Return (x, y) of the center of cell containing provided text 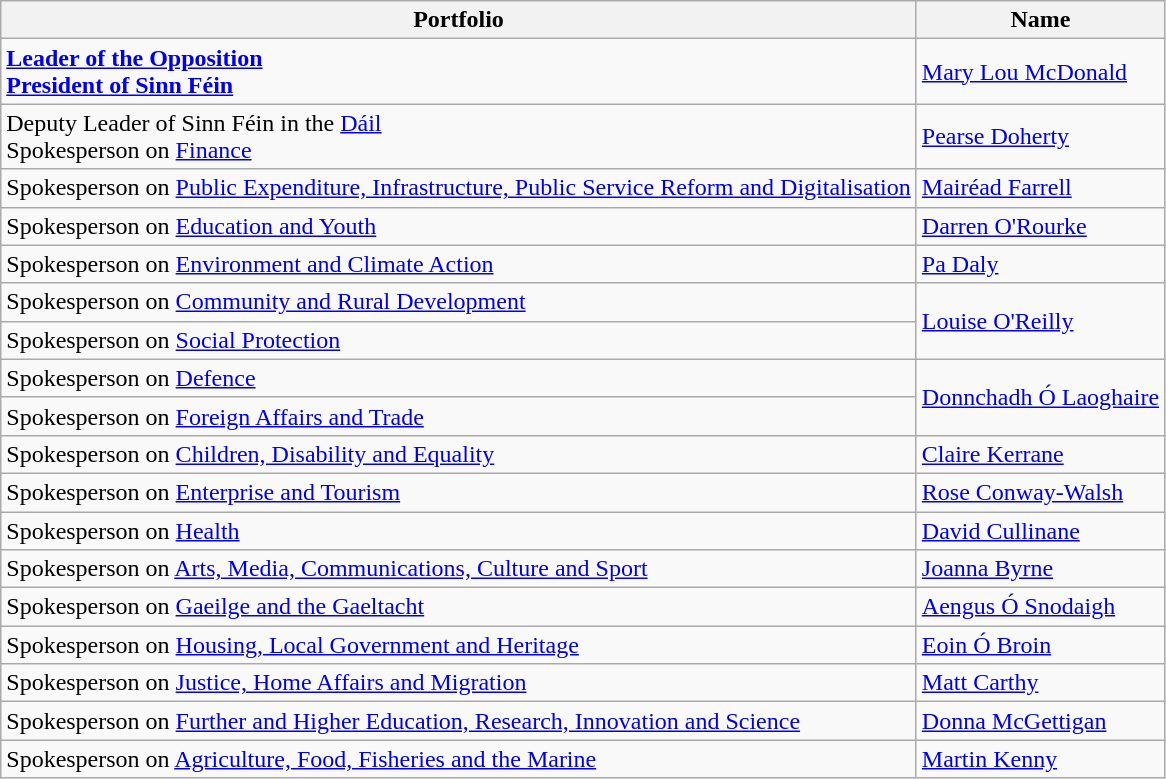
Spokesperson on Social Protection (459, 340)
Deputy Leader of Sinn Féin in the DáilSpokesperson on Finance (459, 136)
Martin Kenny (1040, 759)
Spokesperson on Children, Disability and Equality (459, 454)
Donna McGettigan (1040, 721)
Mairéad Farrell (1040, 188)
Eoin Ó Broin (1040, 645)
Spokesperson on Environment and Climate Action (459, 264)
Spokesperson on Public Expenditure, Infrastructure, Public Service Reform and Digitalisation (459, 188)
Mary Lou McDonald (1040, 72)
Spokesperson on Health (459, 531)
Portfolio (459, 20)
Pearse Doherty (1040, 136)
Spokesperson on Defence (459, 378)
Spokesperson on Gaeilge and the Gaeltacht (459, 607)
Leader of the OppositionPresident of Sinn Féin (459, 72)
Pa Daly (1040, 264)
Spokesperson on Further and Higher Education, Research, Innovation and Science (459, 721)
Claire Kerrane (1040, 454)
Spokesperson on Enterprise and Tourism (459, 492)
Name (1040, 20)
Louise O'Reilly (1040, 321)
Joanna Byrne (1040, 569)
Spokesperson on Justice, Home Affairs and Migration (459, 683)
Spokesperson on Housing, Local Government and Heritage (459, 645)
Matt Carthy (1040, 683)
Aengus Ó Snodaigh (1040, 607)
David Cullinane (1040, 531)
Donnchadh Ó Laoghaire (1040, 397)
Rose Conway-Walsh (1040, 492)
Spokesperson on Foreign Affairs and Trade (459, 416)
Spokesperson on Education and Youth (459, 226)
Spokesperson on Community and Rural Development (459, 302)
Darren O'Rourke (1040, 226)
Spokesperson on Arts, Media, Communications, Culture and Sport (459, 569)
Spokesperson on Agriculture, Food, Fisheries and the Marine (459, 759)
